Identify which cell holds the provided text, then report its [X, Y] central coordinate. 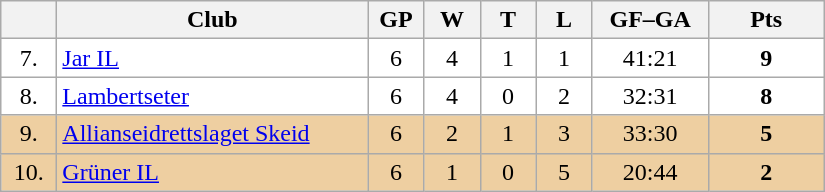
7. [29, 58]
8. [29, 96]
GP [396, 20]
Grüner IL [212, 172]
Allianseidrettslaget Skeid [212, 134]
GF–GA [650, 20]
Pts [766, 20]
9 [766, 58]
41:21 [650, 58]
T [508, 20]
Jar IL [212, 58]
20:44 [650, 172]
W [452, 20]
L [564, 20]
33:30 [650, 134]
3 [564, 134]
8 [766, 96]
32:31 [650, 96]
9. [29, 134]
10. [29, 172]
Lambertseter [212, 96]
Club [212, 20]
